Output the [X, Y] coordinate of the center of the cell containing the given text.  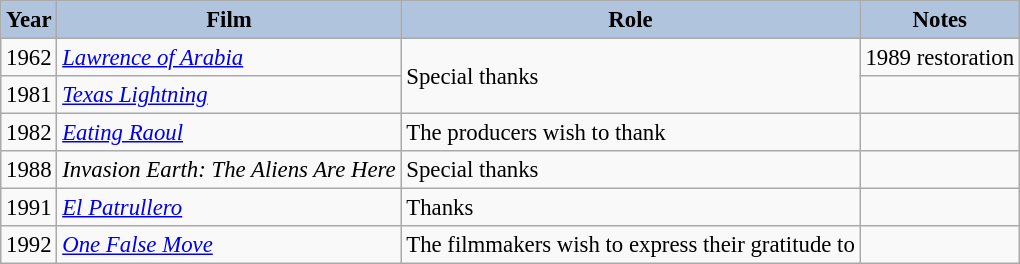
Texas Lightning [229, 95]
1988 [29, 170]
Eating Raoul [229, 133]
1962 [29, 58]
The filmmakers wish to express their gratitude to [630, 245]
Lawrence of Arabia [229, 58]
The producers wish to thank [630, 133]
Thanks [630, 208]
1981 [29, 95]
One False Move [229, 245]
El Patrullero [229, 208]
Role [630, 20]
1991 [29, 208]
Year [29, 20]
1992 [29, 245]
Notes [940, 20]
1989 restoration [940, 58]
1982 [29, 133]
Film [229, 20]
Invasion Earth: The Aliens Are Here [229, 170]
